From the cell containing the given text, extract its center point as (X, Y) coordinate. 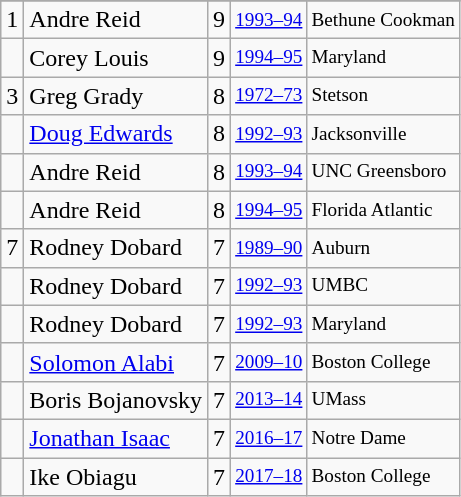
Jonathan Isaac (116, 438)
Florida Atlantic (384, 210)
UNC Greensboro (384, 172)
1989–90 (269, 248)
Ike Obiagu (116, 477)
Bethune Cookman (384, 20)
2016–17 (269, 438)
2009–10 (269, 362)
Solomon Alabi (116, 362)
Doug Edwards (116, 134)
UMBC (384, 286)
Boris Bojanovsky (116, 400)
Corey Louis (116, 58)
Greg Grady (116, 96)
Jacksonville (384, 134)
2013–14 (269, 400)
UMass (384, 400)
1972–73 (269, 96)
1 (12, 20)
Auburn (384, 248)
Stetson (384, 96)
Notre Dame (384, 438)
2017–18 (269, 477)
3 (12, 96)
